Provide the [X, Y] coordinate of the cell's center where the given text is located.  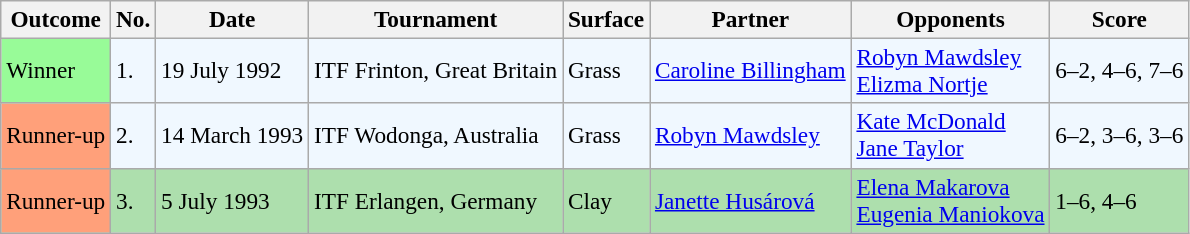
Elena Makarova Eugenia Maniokova [950, 200]
No. [134, 19]
6–2, 4–6, 7–6 [1120, 70]
Kate McDonald Jane Taylor [950, 136]
Winner [56, 70]
Opponents [950, 19]
Partner [750, 19]
3. [134, 200]
ITF Erlangen, Germany [436, 200]
1. [134, 70]
Outcome [56, 19]
ITF Wodonga, Australia [436, 136]
Janette Husárová [750, 200]
5 July 1993 [232, 200]
Tournament [436, 19]
Date [232, 19]
Score [1120, 19]
Clay [606, 200]
Surface [606, 19]
Caroline Billingham [750, 70]
ITF Frinton, Great Britain [436, 70]
Robyn Mawdsley Elizma Nortje [950, 70]
19 July 1992 [232, 70]
1–6, 4–6 [1120, 200]
2. [134, 136]
14 March 1993 [232, 136]
6–2, 3–6, 3–6 [1120, 136]
Robyn Mawdsley [750, 136]
